For the text-containing cell, return its midpoint in (X, Y) coordinate format. 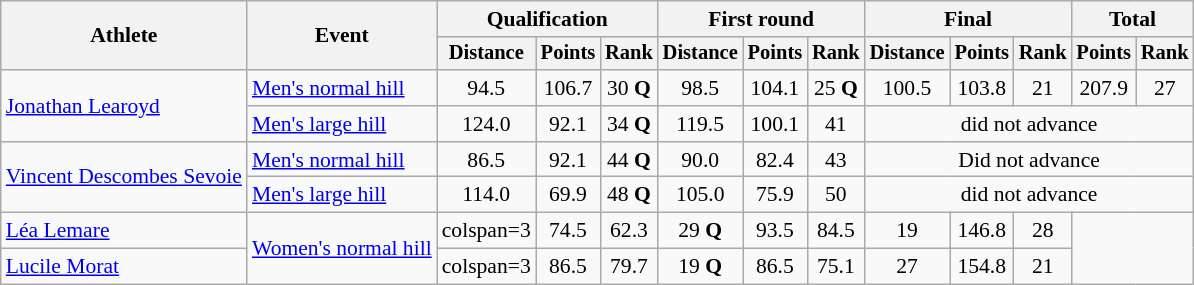
82.4 (775, 160)
48 Q (629, 195)
62.3 (629, 231)
79.7 (629, 267)
Lucile Morat (124, 267)
75.1 (836, 267)
Did not advance (1030, 160)
Final (968, 19)
75.9 (775, 195)
19 (908, 231)
106.7 (568, 88)
19 Q (700, 267)
90.0 (700, 160)
114.0 (486, 195)
Event (342, 36)
28 (1043, 231)
94.5 (486, 88)
104.1 (775, 88)
98.5 (700, 88)
43 (836, 160)
50 (836, 195)
103.8 (982, 88)
Women's normal hill (342, 248)
105.0 (700, 195)
30 Q (629, 88)
74.5 (568, 231)
Total (1133, 19)
124.0 (486, 124)
93.5 (775, 231)
25 Q (836, 88)
29 Q (700, 231)
41 (836, 124)
84.5 (836, 231)
69.9 (568, 195)
100.1 (775, 124)
154.8 (982, 267)
44 Q (629, 160)
Léa Lemare (124, 231)
Athlete (124, 36)
100.5 (908, 88)
Vincent Descombes Sevoie (124, 178)
146.8 (982, 231)
119.5 (700, 124)
34 Q (629, 124)
207.9 (1104, 88)
Qualification (548, 19)
First round (762, 19)
Jonathan Learoyd (124, 106)
